Detect which cell encompasses the target text, then output its [x, y] center coordinate. 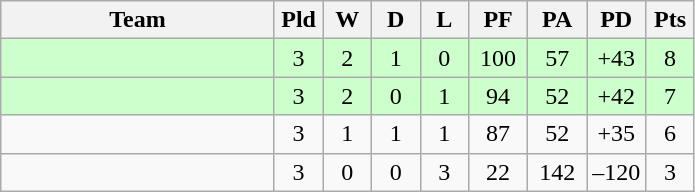
22 [498, 172]
100 [498, 58]
87 [498, 134]
Pld [298, 20]
L [444, 20]
–120 [616, 172]
+35 [616, 134]
6 [670, 134]
142 [558, 172]
PD [616, 20]
+42 [616, 96]
57 [558, 58]
8 [670, 58]
W [348, 20]
7 [670, 96]
D [396, 20]
94 [498, 96]
+43 [616, 58]
Pts [670, 20]
PA [558, 20]
Team [138, 20]
PF [498, 20]
